From the cell containing the given text, extract its center point as [x, y] coordinate. 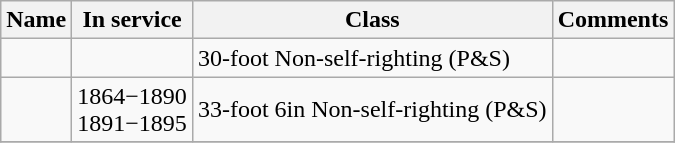
In service [132, 20]
Comments [613, 20]
1864−18901891−1895 [132, 110]
33-foot 6in Non-self-righting (P&S) [372, 110]
Class [372, 20]
30-foot Non-self-righting (P&S) [372, 58]
Name [36, 20]
